Search for the cell housing the specified text and yield its (X, Y) center coordinate. 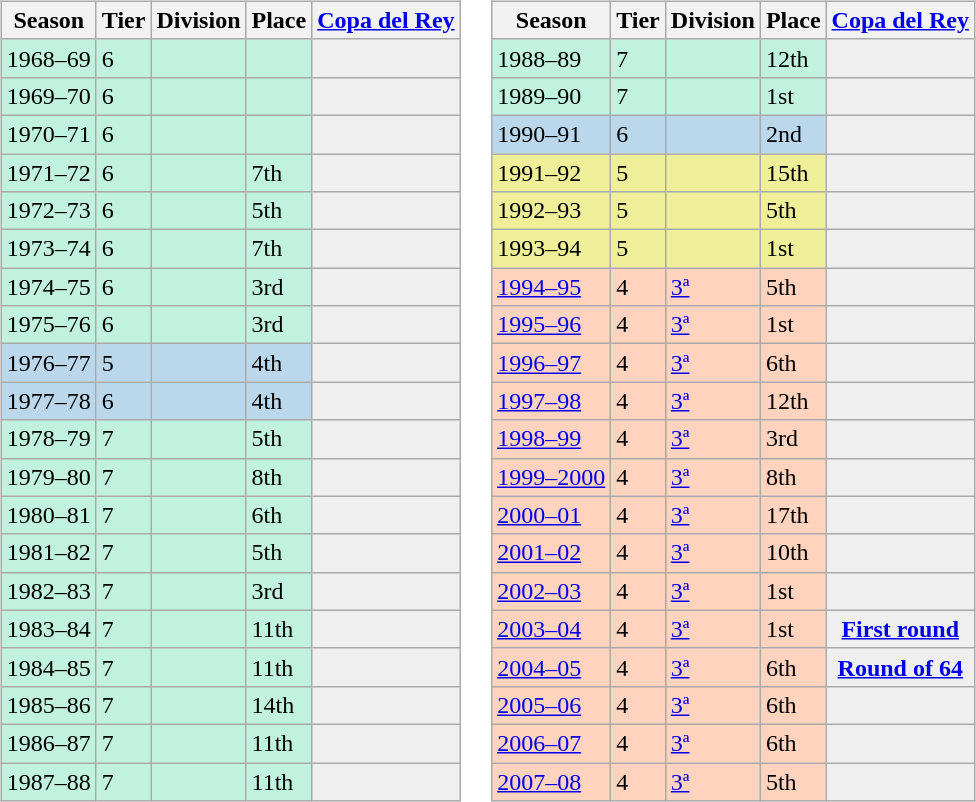
10th (793, 553)
1969–70 (48, 96)
1968–69 (48, 58)
2004–05 (552, 667)
2003–04 (552, 629)
1970–71 (48, 134)
2000–01 (552, 515)
1981–82 (48, 553)
2nd (793, 134)
1983–84 (48, 629)
2006–07 (552, 743)
1985–86 (48, 705)
1972–73 (48, 211)
15th (793, 173)
2002–03 (552, 591)
1974–75 (48, 287)
1978–79 (48, 439)
1999–2000 (552, 477)
1986–87 (48, 743)
17th (793, 515)
1997–98 (552, 401)
First round (900, 629)
1996–97 (552, 363)
1987–88 (48, 781)
1984–85 (48, 667)
1982–83 (48, 591)
1975–76 (48, 325)
1995–96 (552, 325)
1989–90 (552, 96)
1990–91 (552, 134)
1976–77 (48, 363)
2005–06 (552, 705)
1992–93 (552, 211)
1973–74 (48, 249)
14th (279, 705)
1977–78 (48, 401)
1988–89 (552, 58)
1980–81 (48, 515)
1979–80 (48, 477)
1993–94 (552, 249)
1998–99 (552, 439)
1991–92 (552, 173)
1994–95 (552, 287)
2001–02 (552, 553)
2007–08 (552, 781)
Round of 64 (900, 667)
1971–72 (48, 173)
